For the text-containing cell, return its midpoint in (X, Y) coordinate format. 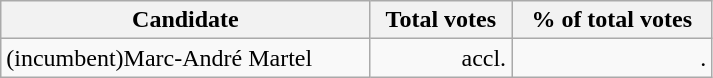
Candidate (186, 20)
(incumbent)Marc-André Martel (186, 58)
accl. (441, 58)
Total votes (441, 20)
. (612, 58)
% of total votes (612, 20)
